Return the [X, Y] coordinate for the center point of the cell that contains the specified text.  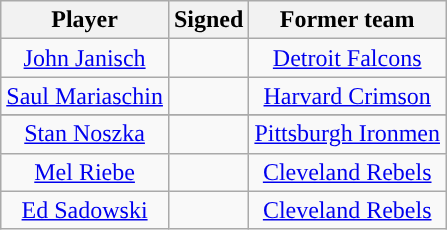
Former team [348, 20]
Mel Riebe [85, 172]
Harvard Crimson [348, 96]
Saul Mariaschin [85, 96]
Detroit Falcons [348, 58]
Pittsburgh Ironmen [348, 134]
Signed [208, 20]
Player [85, 20]
Ed Sadowski [85, 210]
John Janisch [85, 58]
Stan Noszka [85, 134]
